Determine the [X, Y] coordinate at the center of the cell enclosing the given text.  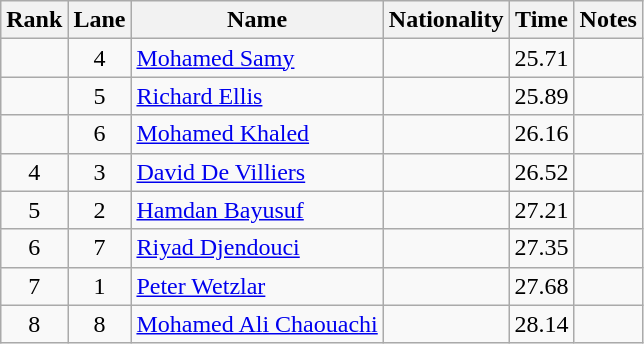
28.14 [542, 324]
25.89 [542, 96]
27.21 [542, 210]
26.16 [542, 134]
2 [100, 210]
Mohamed Samy [257, 58]
David De Villiers [257, 172]
Richard Ellis [257, 96]
Nationality [446, 20]
Lane [100, 20]
25.71 [542, 58]
3 [100, 172]
Riyad Djendouci [257, 248]
26.52 [542, 172]
Rank [34, 20]
Time [542, 20]
1 [100, 286]
Peter Wetzlar [257, 286]
Hamdan Bayusuf [257, 210]
Name [257, 20]
27.68 [542, 286]
Mohamed Ali Chaouachi [257, 324]
Mohamed Khaled [257, 134]
27.35 [542, 248]
Notes [608, 20]
